Return the [X, Y] coordinate for the center point of the cell that contains the specified text.  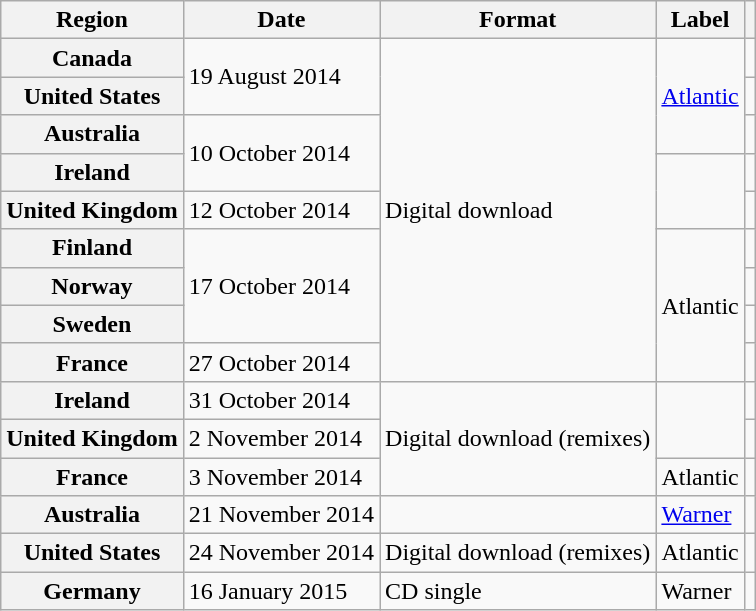
Norway [92, 286]
CD single [518, 591]
Format [518, 20]
Canada [92, 58]
31 October 2014 [281, 400]
Label [700, 20]
19 August 2014 [281, 77]
3 November 2014 [281, 477]
2 November 2014 [281, 438]
Region [92, 20]
24 November 2014 [281, 553]
Date [281, 20]
Finland [92, 248]
27 October 2014 [281, 362]
Digital download [518, 210]
21 November 2014 [281, 515]
17 October 2014 [281, 286]
16 January 2015 [281, 591]
10 October 2014 [281, 153]
12 October 2014 [281, 210]
Sweden [92, 324]
Germany [92, 591]
